For the text-containing cell, return its midpoint in [x, y] coordinate format. 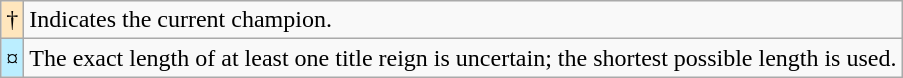
¤ [12, 58]
The exact length of at least one title reign is uncertain; the shortest possible length is used. [463, 58]
Indicates the current champion. [463, 20]
† [12, 20]
